Scan for the cell matching the given text and deliver its (x, y) coordinate at center. 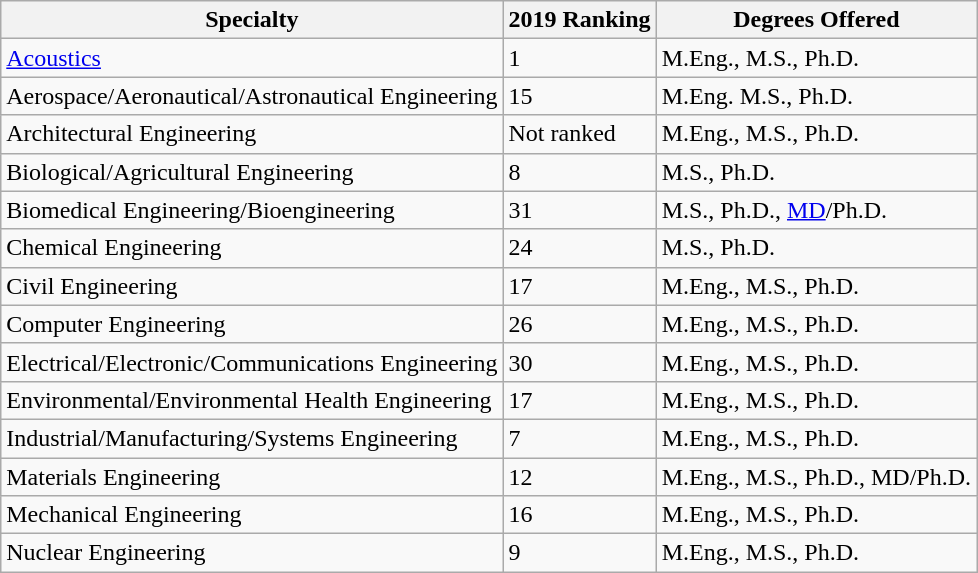
Civil Engineering (252, 286)
8 (580, 172)
Not ranked (580, 134)
Materials Engineering (252, 477)
Chemical Engineering (252, 248)
Electrical/Electronic/Communications Engineering (252, 362)
Biological/Agricultural Engineering (252, 172)
Aerospace/Aeronautical/Astronautical Engineering (252, 96)
31 (580, 210)
Biomedical Engineering/Bioengineering (252, 210)
16 (580, 515)
Environmental/Environmental Health Engineering (252, 400)
Mechanical Engineering (252, 515)
Acoustics (252, 58)
M.S., Ph.D., MD/Ph.D. (816, 210)
M.Eng., M.S., Ph.D., MD/Ph.D. (816, 477)
9 (580, 553)
Degrees Offered (816, 20)
24 (580, 248)
26 (580, 324)
2019 Ranking (580, 20)
M.Eng. M.S., Ph.D. (816, 96)
12 (580, 477)
30 (580, 362)
Specialty (252, 20)
Computer Engineering (252, 324)
Architectural Engineering (252, 134)
15 (580, 96)
1 (580, 58)
7 (580, 438)
Industrial/Manufacturing/Systems Engineering (252, 438)
Nuclear Engineering (252, 553)
